For the text-containing cell, return its midpoint in [x, y] coordinate format. 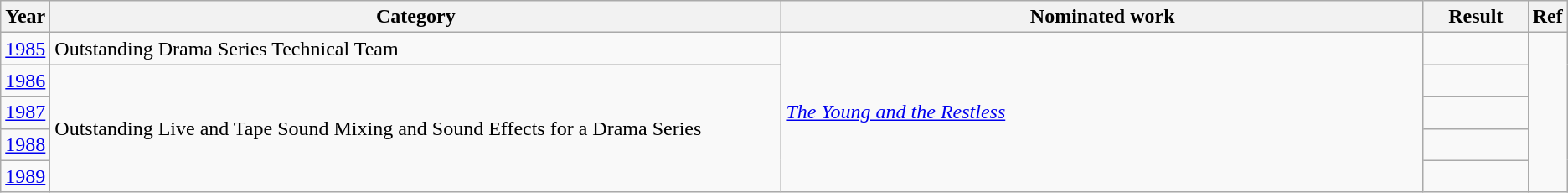
Year [25, 17]
1987 [25, 112]
Nominated work [1102, 17]
Ref [1548, 17]
1988 [25, 144]
1986 [25, 81]
Outstanding Live and Tape Sound Mixing and Sound Effects for a Drama Series [415, 128]
1989 [25, 176]
The Young and the Restless [1102, 112]
Result [1476, 17]
Category [415, 17]
1985 [25, 49]
Outstanding Drama Series Technical Team [415, 49]
